Return the [x, y] coordinate for the center point of the cell that contains the specified text.  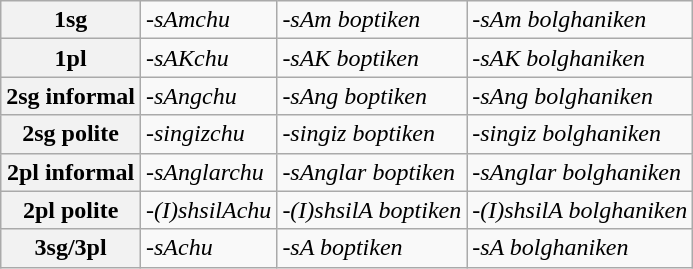
-sAmchu [208, 20]
-sAKchu [208, 58]
-sAng boptiken [372, 96]
-(I)shsilA boptiken [372, 210]
-sA bolghaniken [580, 248]
-singiz bolghaniken [580, 134]
-singizchu [208, 134]
-sA boptiken [372, 248]
-sAchu [208, 248]
-(I)shsilA bolghaniken [580, 210]
2sg informal [71, 96]
-sAnglarchu [208, 172]
-sAK boptiken [372, 58]
3sg/3pl [71, 248]
-sAng bolghaniken [580, 96]
1pl [71, 58]
-sAnglar boptiken [372, 172]
-sAm boptiken [372, 20]
2pl polite [71, 210]
2sg polite [71, 134]
-sAngchu [208, 96]
-sAm bolghaniken [580, 20]
-(I)shsilAchu [208, 210]
-sAK bolghaniken [580, 58]
1sg [71, 20]
2pl informal [71, 172]
-sAnglar bolghaniken [580, 172]
-singiz boptiken [372, 134]
